From the cell containing the given text, extract its center point as (X, Y) coordinate. 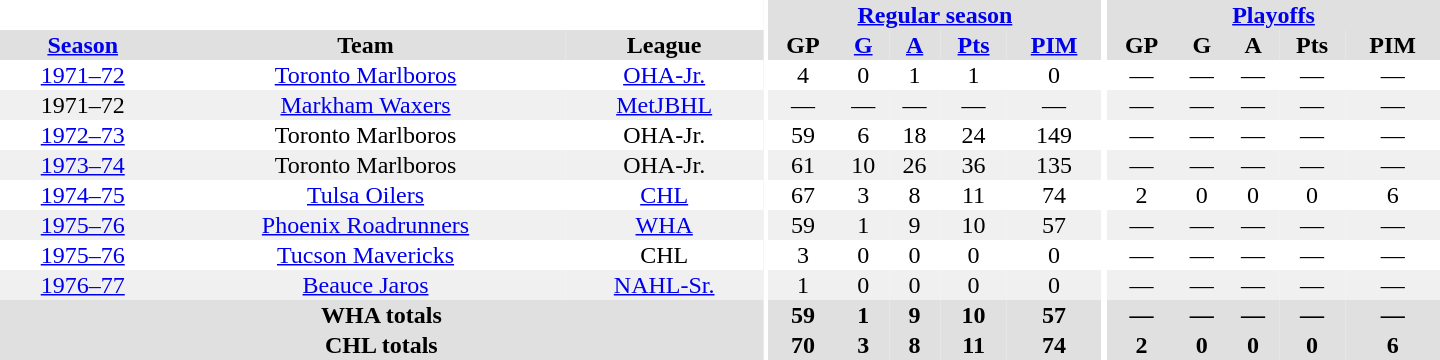
Beauce Jaros (365, 285)
24 (974, 135)
Regular season (934, 15)
Tulsa Oilers (365, 195)
League (664, 45)
135 (1054, 165)
1973–74 (82, 165)
1976–77 (82, 285)
4 (802, 75)
NAHL-Sr. (664, 285)
Playoffs (1274, 15)
Markham Waxers (365, 105)
1974–75 (82, 195)
Phoenix Roadrunners (365, 225)
1972–73 (82, 135)
Team (365, 45)
WHA (664, 225)
Season (82, 45)
61 (802, 165)
CHL totals (382, 345)
18 (914, 135)
Tucson Mavericks (365, 255)
70 (802, 345)
26 (914, 165)
WHA totals (382, 315)
67 (802, 195)
MetJBHL (664, 105)
36 (974, 165)
149 (1054, 135)
